Detect which cell encompasses the target text, then output its [X, Y] center coordinate. 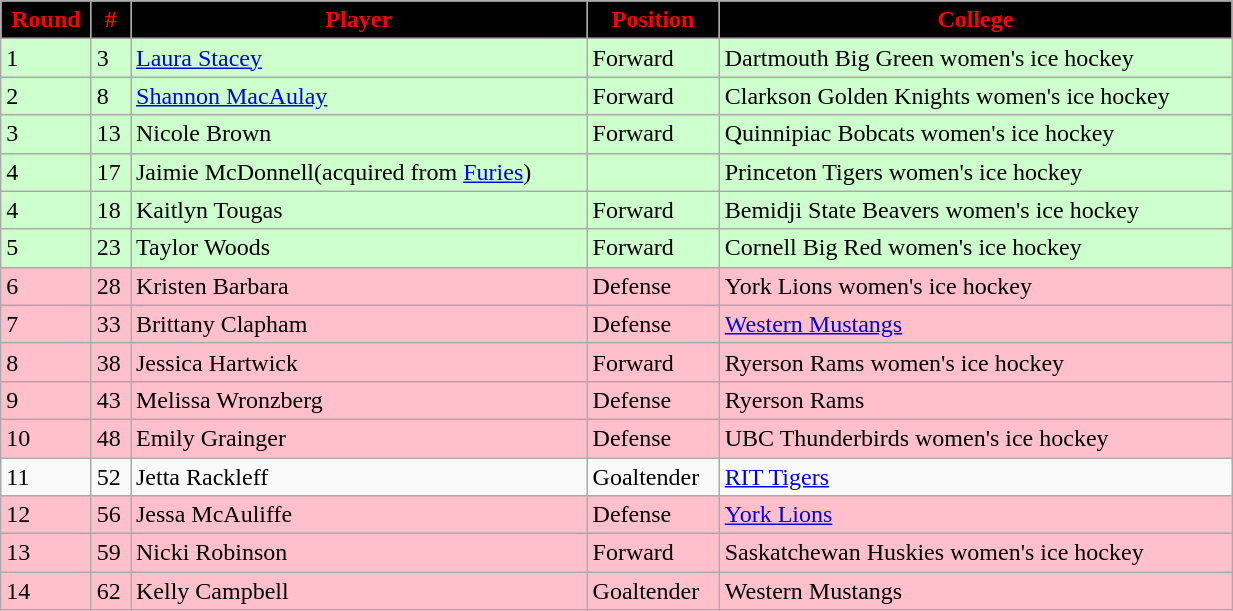
Jetta Rackleff [358, 477]
2 [46, 96]
Kristen Barbara [358, 286]
Player [358, 20]
RIT Tigers [975, 477]
Brittany Clapham [358, 324]
Jessica Hartwick [358, 362]
56 [110, 515]
Round [46, 20]
59 [110, 553]
52 [110, 477]
7 [46, 324]
Laura Stacey [358, 58]
48 [110, 438]
UBC Thunderbirds women's ice hockey [975, 438]
12 [46, 515]
5 [46, 248]
62 [110, 591]
14 [46, 591]
Nicki Robinson [358, 553]
College [975, 20]
38 [110, 362]
Ryerson Rams [975, 400]
Quinnipiac Bobcats women's ice hockey [975, 134]
23 [110, 248]
Cornell Big Red women's ice hockey [975, 248]
Ryerson Rams women's ice hockey [975, 362]
1 [46, 58]
Taylor Woods [358, 248]
Jessa McAuliffe [358, 515]
Princeton Tigers women's ice hockey [975, 172]
6 [46, 286]
Saskatchewan Huskies women's ice hockey [975, 553]
43 [110, 400]
Clarkson Golden Knights women's ice hockey [975, 96]
Position [653, 20]
11 [46, 477]
Kelly Campbell [358, 591]
York Lions [975, 515]
Shannon MacAulay [358, 96]
28 [110, 286]
10 [46, 438]
Kaitlyn Tougas [358, 210]
17 [110, 172]
York Lions women's ice hockey [975, 286]
Emily Grainger [358, 438]
Jaimie McDonnell(acquired from Furies) [358, 172]
9 [46, 400]
33 [110, 324]
18 [110, 210]
Bemidji State Beavers women's ice hockey [975, 210]
Nicole Brown [358, 134]
# [110, 20]
Dartmouth Big Green women's ice hockey [975, 58]
Melissa Wronzberg [358, 400]
